From the cell containing the given text, extract its center point as [x, y] coordinate. 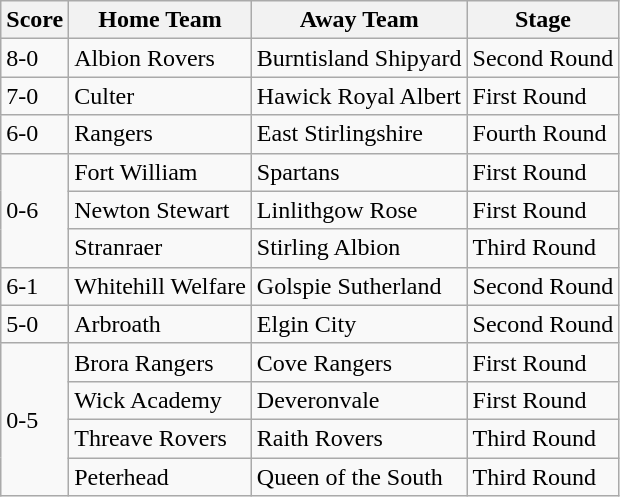
Score [35, 20]
Hawick Royal Albert [359, 96]
Rangers [160, 134]
0-6 [35, 210]
Stranraer [160, 248]
Away Team [359, 20]
East Stirlingshire [359, 134]
Deveronvale [359, 400]
Linlithgow Rose [359, 210]
Home Team [160, 20]
Stage [543, 20]
8-0 [35, 58]
Culter [160, 96]
Threave Rovers [160, 438]
Whitehill Welfare [160, 286]
Fort William [160, 172]
5-0 [35, 324]
Burntisland Shipyard [359, 58]
6-1 [35, 286]
Stirling Albion [359, 248]
Albion Rovers [160, 58]
Brora Rangers [160, 362]
Spartans [359, 172]
0-5 [35, 419]
Cove Rangers [359, 362]
Queen of the South [359, 477]
Raith Rovers [359, 438]
Arbroath [160, 324]
6-0 [35, 134]
7-0 [35, 96]
Golspie Sutherland [359, 286]
Elgin City [359, 324]
Newton Stewart [160, 210]
Peterhead [160, 477]
Fourth Round [543, 134]
Wick Academy [160, 400]
